Pinpoint the cell where the given text exists, returning its [X, Y] midpoint coordinate. 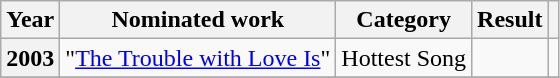
Result [510, 20]
Hottest Song [404, 58]
"The Trouble with Love Is" [198, 58]
Nominated work [198, 20]
Year [30, 20]
Category [404, 20]
2003 [30, 58]
